Determine the (X, Y) coordinate at the center of the cell enclosing the given text.  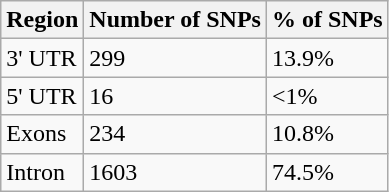
13.9% (327, 58)
299 (176, 58)
Intron (42, 172)
% of SNPs (327, 20)
Region (42, 20)
234 (176, 134)
16 (176, 96)
Number of SNPs (176, 20)
5' UTR (42, 96)
<1% (327, 96)
3' UTR (42, 58)
1603 (176, 172)
74.5% (327, 172)
Exons (42, 134)
10.8% (327, 134)
